Output the (X, Y) coordinate of the center of the cell containing the given text.  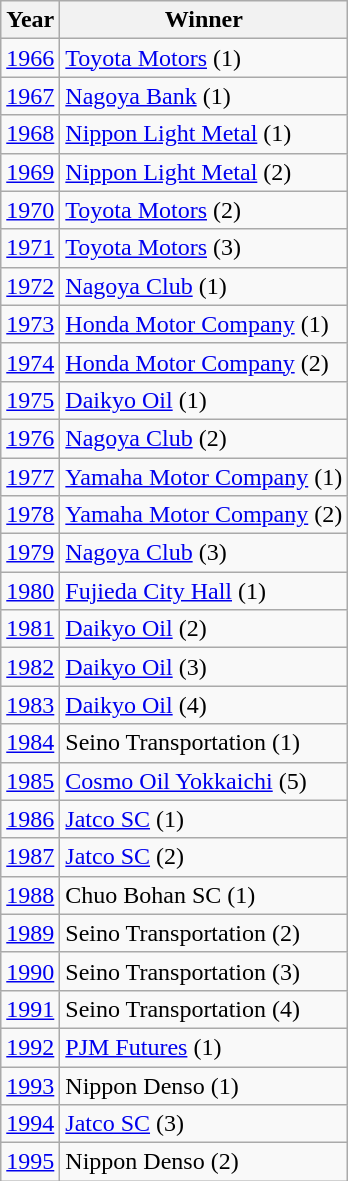
Nippon Denso (1) (204, 1085)
Daikyo Oil (4) (204, 705)
1975 (30, 400)
Fujieda City Hall (1) (204, 591)
Cosmo Oil Yokkaichi (5) (204, 781)
Yamaha Motor Company (2) (204, 515)
Toyota Motors (3) (204, 248)
Jatco SC (2) (204, 857)
Chuo Bohan SC (1) (204, 895)
Toyota Motors (2) (204, 210)
PJM Futures (1) (204, 1047)
1966 (30, 58)
1982 (30, 667)
1991 (30, 1009)
1980 (30, 591)
Jatco SC (1) (204, 819)
1990 (30, 971)
1987 (30, 857)
1967 (30, 96)
Daikyo Oil (1) (204, 400)
1995 (30, 1162)
1988 (30, 895)
1981 (30, 629)
1973 (30, 324)
Yamaha Motor Company (1) (204, 477)
1974 (30, 362)
Nippon Light Metal (1) (204, 134)
1970 (30, 210)
1994 (30, 1124)
Daikyo Oil (2) (204, 629)
Winner (204, 20)
Nippon Denso (2) (204, 1162)
1989 (30, 933)
Nagoya Bank (1) (204, 96)
Daikyo Oil (3) (204, 667)
1983 (30, 705)
1993 (30, 1085)
Seino Transportation (4) (204, 1009)
Nagoya Club (1) (204, 286)
Seino Transportation (3) (204, 971)
1985 (30, 781)
1972 (30, 286)
1969 (30, 172)
Year (30, 20)
Nippon Light Metal (2) (204, 172)
1992 (30, 1047)
1986 (30, 819)
Honda Motor Company (1) (204, 324)
1977 (30, 477)
1979 (30, 553)
Nagoya Club (2) (204, 438)
1976 (30, 438)
Honda Motor Company (2) (204, 362)
Seino Transportation (1) (204, 743)
Nagoya Club (3) (204, 553)
1978 (30, 515)
Seino Transportation (2) (204, 933)
Toyota Motors (1) (204, 58)
1971 (30, 248)
Jatco SC (3) (204, 1124)
1984 (30, 743)
1968 (30, 134)
